Capture the cell that displays the provided text and extract its (x, y) central coordinate. 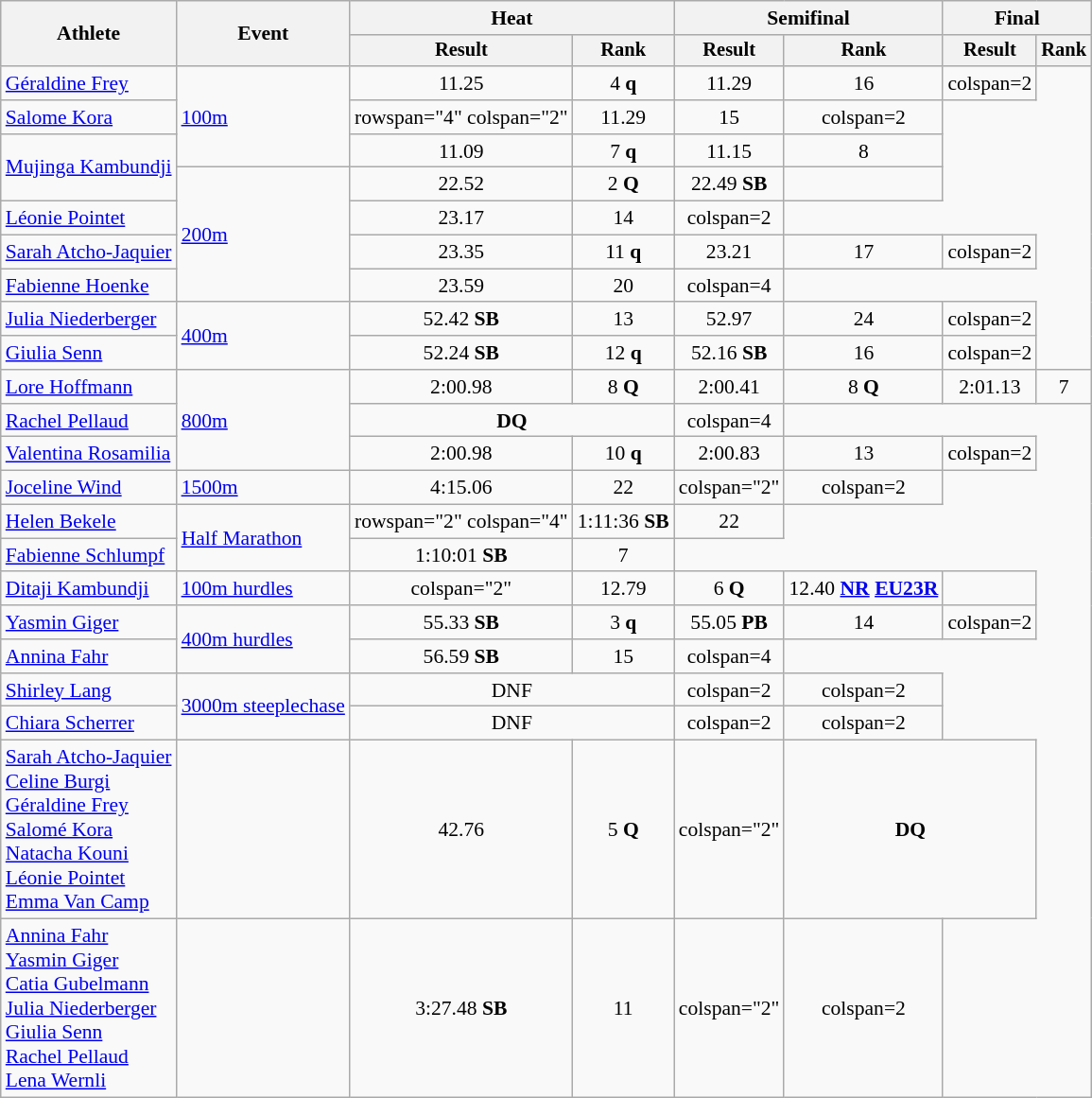
Final (1017, 18)
2:00.41 (730, 387)
2:00.83 (730, 454)
800m (263, 420)
Yasmin Giger (89, 622)
55.05 PB (730, 622)
52.24 SB (461, 353)
1:11:36 SB (624, 522)
11.09 (461, 151)
Heat (512, 18)
Mujinga Kambundji (89, 168)
Julia Niederberger (89, 320)
400m hurdles (263, 639)
55.33 SB (461, 622)
Joceline Wind (89, 488)
1:10:01 SB (461, 555)
Giulia Senn (89, 353)
20 (624, 286)
Half Marathon (263, 539)
6 Q (730, 589)
3 q (624, 622)
Sarah Atcho-Jaquier (89, 253)
12 q (624, 353)
56.59 SB (461, 656)
23.59 (461, 286)
Annina Fahr Yasmin Giger Catia Gubelmann Julia NiederbergerGiulia Senn Rachel Pellaud Lena Wernli (89, 1008)
100m hurdles (263, 589)
Event (263, 34)
22.52 (461, 184)
Athlete (89, 34)
12.40 NR EU23R (863, 589)
11 q (624, 253)
17 (863, 253)
Shirley Lang (89, 690)
23.17 (461, 218)
Ditaji Kambundji (89, 589)
Sarah Atcho-Jaquier Celine Burgi Géraldine Frey Salomé KoraNatacha KouniLéonie Pointet Emma Van Camp (89, 830)
100m (263, 117)
52.16 SB (730, 353)
4 q (624, 83)
3000m steeplechase (263, 707)
24 (863, 320)
Fabienne Hoenke (89, 286)
5 Q (624, 830)
23.21 (730, 253)
7 q (624, 151)
Géraldine Frey (89, 83)
4:15.06 (461, 488)
11 (624, 1008)
11.15 (730, 151)
22.49 SB (730, 184)
Fabienne Schlumpf (89, 555)
Rachel Pellaud (89, 421)
8 (863, 151)
3:27.48 SB (461, 1008)
2:01.13 (989, 387)
2 Q (624, 184)
Lore Hoffmann (89, 387)
Salome Kora (89, 117)
Semifinal (809, 18)
Chiara Scherrer (89, 723)
rowspan="2" colspan="4" (461, 522)
1500m (263, 488)
23.35 (461, 253)
Léonie Pointet (89, 218)
200m (263, 235)
rowspan="4" colspan="2" (461, 117)
52.97 (730, 320)
400m (263, 337)
Helen Bekele (89, 522)
Valentina Rosamilia (89, 454)
12.79 (624, 589)
52.42 SB (461, 320)
Annina Fahr (89, 656)
42.76 (461, 830)
11.25 (461, 83)
10 q (624, 454)
